From the cell containing the given text, extract its center point as [X, Y] coordinate. 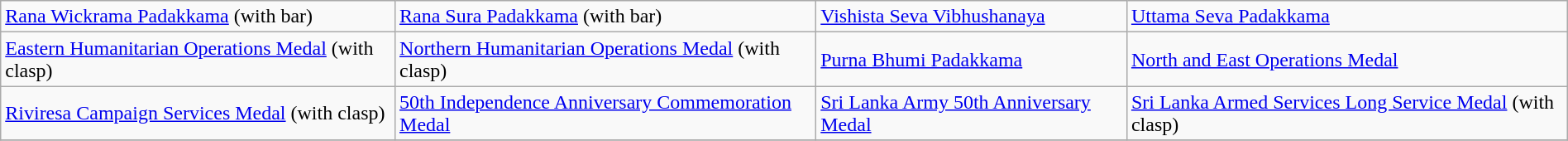
Vishista Seva Vibhushanaya [972, 17]
Sri Lanka Army 50th Anniversary Medal [972, 113]
North and East Operations Medal [1346, 60]
Riviresa Campaign Services Medal (with clasp) [198, 113]
Rana Sura Padakkama (with bar) [605, 17]
Uttama Seva Padakkama [1346, 17]
Sri Lanka Armed Services Long Service Medal (with clasp) [1346, 113]
Purna Bhumi Padakkama [972, 60]
Eastern Humanitarian Operations Medal (with clasp) [198, 60]
Northern Humanitarian Operations Medal (with clasp) [605, 60]
50th Independence Anniversary Commemoration Medal [605, 113]
Rana Wickrama Padakkama (with bar) [198, 17]
